Capture the cell that displays the provided text and extract its [X, Y] central coordinate. 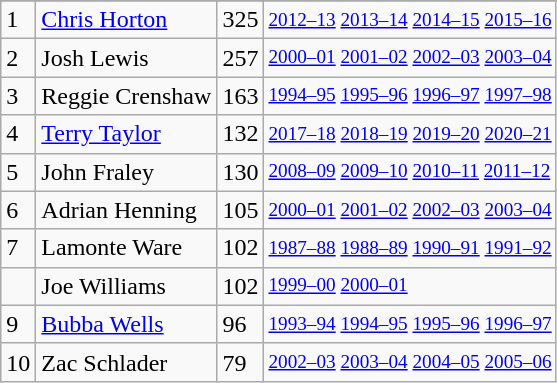
1987–88 1988–89 1990–91 1991–92 [410, 248]
10 [18, 362]
John Fraley [126, 172]
1 [18, 20]
Terry Taylor [126, 134]
163 [240, 96]
257 [240, 58]
79 [240, 362]
1993–94 1994–95 1995–96 1996–97 [410, 324]
Josh Lewis [126, 58]
132 [240, 134]
Reggie Crenshaw [126, 96]
2002–03 2003–04 2004–05 2005–06 [410, 362]
325 [240, 20]
Adrian Henning [126, 210]
96 [240, 324]
Chris Horton [126, 20]
2008–09 2009–10 2010–11 2011–12 [410, 172]
Joe Williams [126, 286]
Bubba Wells [126, 324]
7 [18, 248]
Zac Schlader [126, 362]
3 [18, 96]
9 [18, 324]
1999–00 2000–01 [410, 286]
2017–18 2018–19 2019–20 2020–21 [410, 134]
4 [18, 134]
6 [18, 210]
1994–95 1995–96 1996–97 1997–98 [410, 96]
2012–13 2013–14 2014–15 2015–16 [410, 20]
130 [240, 172]
2 [18, 58]
5 [18, 172]
Lamonte Ware [126, 248]
105 [240, 210]
